Return (x, y) of the center of cell containing provided text 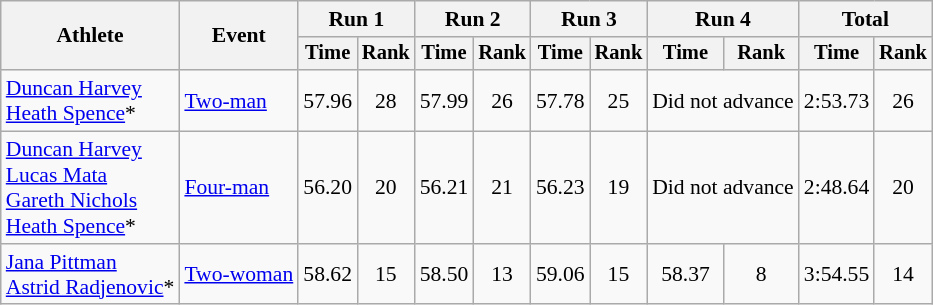
2:48.64 (836, 188)
25 (619, 100)
19 (619, 188)
59.06 (560, 274)
Four-man (238, 188)
Duncan HarveyLucas MataGareth NicholsHeath Spence* (90, 188)
Run 3 (589, 19)
Jana PittmanAstrid Radjenovic* (90, 274)
Athlete (90, 36)
Two-man (238, 100)
Two-woman (238, 274)
2:53.73 (836, 100)
Total (866, 19)
28 (386, 100)
Duncan HarveyHeath Spence* (90, 100)
Run 2 (473, 19)
58.62 (328, 274)
8 (762, 274)
21 (502, 188)
56.23 (560, 188)
58.50 (444, 274)
Run 4 (723, 19)
Run 1 (356, 19)
56.21 (444, 188)
14 (903, 274)
57.96 (328, 100)
13 (502, 274)
3:54.55 (836, 274)
Event (238, 36)
57.99 (444, 100)
57.78 (560, 100)
56.20 (328, 188)
58.37 (686, 274)
